Extract the [x, y] coordinate from the center of the cell holding the provided text.  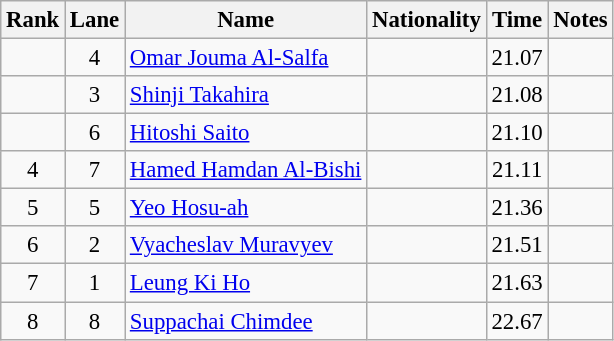
2 [95, 245]
Notes [580, 20]
Time [517, 20]
21.36 [517, 208]
21.11 [517, 170]
Rank [33, 20]
3 [95, 95]
22.67 [517, 321]
Omar Jouma Al-Salfa [246, 58]
1 [95, 283]
Hamed Hamdan Al-Bishi [246, 170]
21.51 [517, 245]
Shinji Takahira [246, 95]
Leung Ki Ho [246, 283]
Vyacheslav Muravyev [246, 245]
21.10 [517, 133]
Nationality [426, 20]
Hitoshi Saito [246, 133]
21.08 [517, 95]
Name [246, 20]
21.07 [517, 58]
Lane [95, 20]
Suppachai Chimdee [246, 321]
Yeo Hosu-ah [246, 208]
21.63 [517, 283]
